Search for the cell housing the specified text and yield its [x, y] center coordinate. 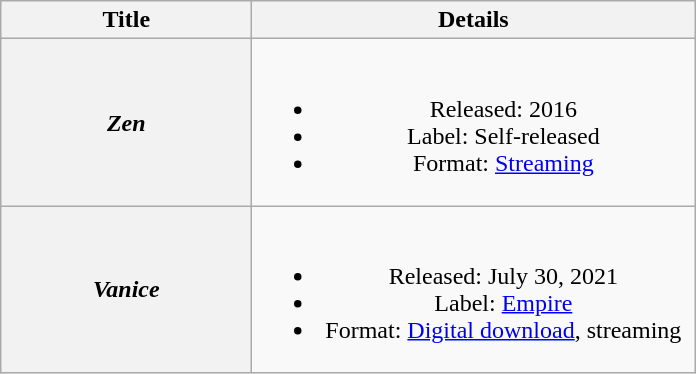
Released: July 30, 2021Label: EmpireFormat: Digital download, streaming [474, 290]
Details [474, 20]
Title [126, 20]
Released: 2016Label: Self-releasedFormat: Streaming [474, 122]
Vanice [126, 290]
Zen [126, 122]
